Find where the given text appears and provide that cell's center as [X, Y] coordinate. 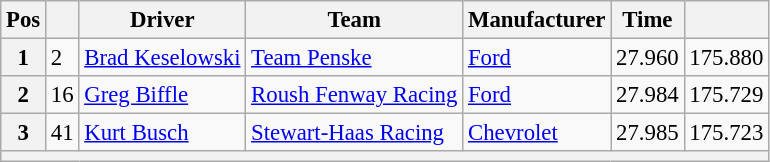
175.729 [726, 95]
Manufacturer [537, 20]
Kurt Busch [162, 133]
Time [648, 20]
Greg Biffle [162, 95]
Chevrolet [537, 133]
Team [354, 20]
175.723 [726, 133]
16 [62, 95]
Team Penske [354, 58]
Roush Fenway Racing [354, 95]
175.880 [726, 58]
27.985 [648, 133]
3 [24, 133]
41 [62, 133]
27.984 [648, 95]
1 [24, 58]
Brad Keselowski [162, 58]
Stewart-Haas Racing [354, 133]
Pos [24, 20]
Driver [162, 20]
27.960 [648, 58]
